Detect which cell encompasses the target text, then output its [x, y] center coordinate. 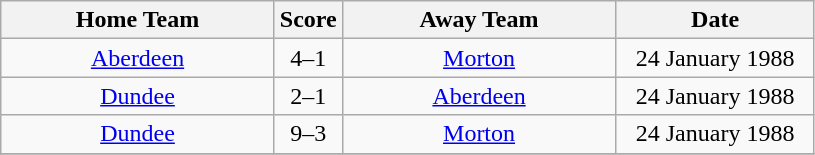
9–3 [308, 134]
Score [308, 20]
Home Team [138, 20]
4–1 [308, 58]
Away Team [479, 20]
Date [716, 20]
2–1 [308, 96]
